Pinpoint the cell where the given text exists, returning its [x, y] midpoint coordinate. 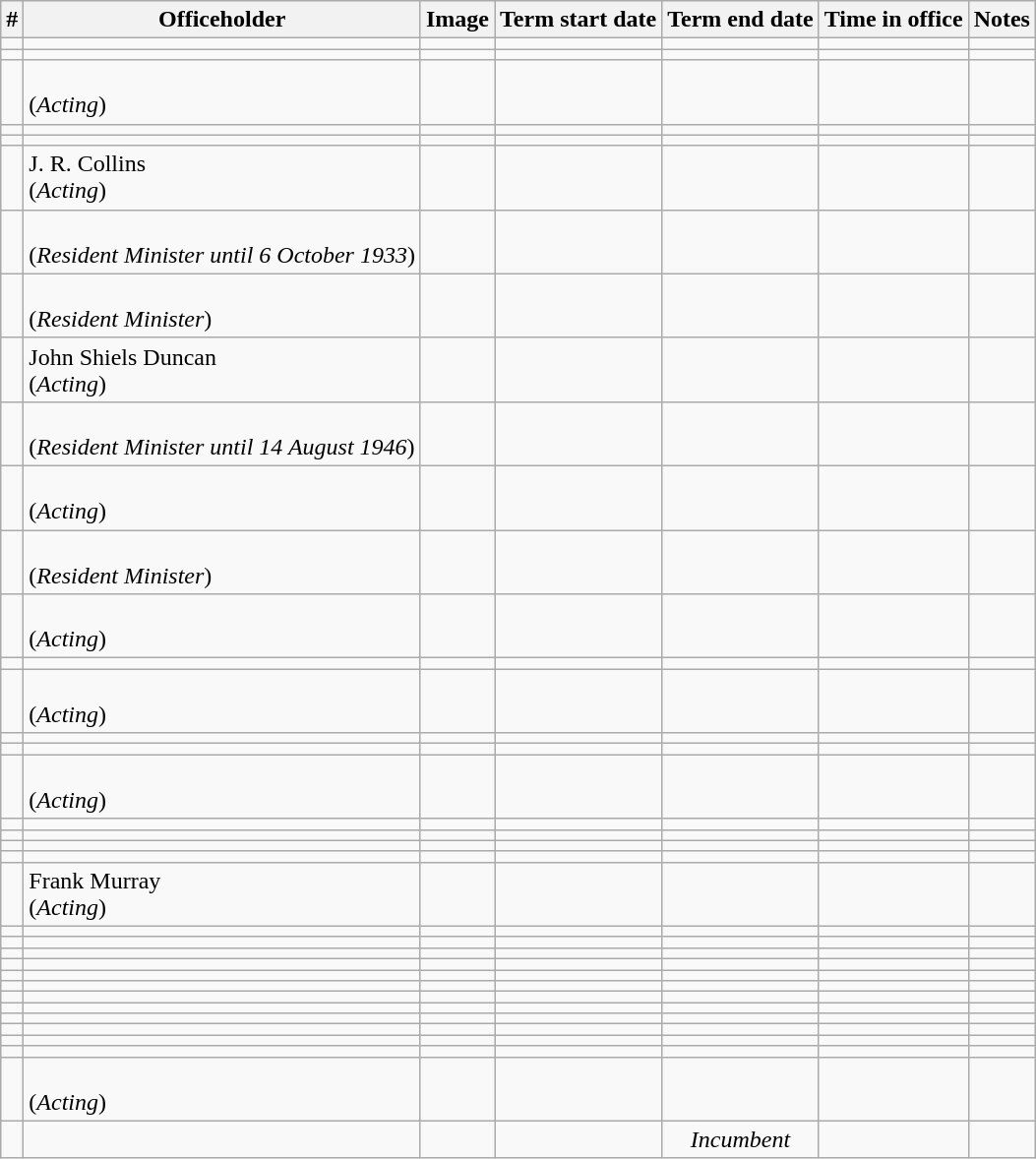
Officeholder [222, 20]
J. R. Collins(Acting) [222, 177]
Incumbent [741, 1139]
Frank Murray(Acting) [222, 893]
(Resident Minister until 6 October 1933) [222, 242]
Term end date [741, 20]
Time in office [893, 20]
# [12, 20]
Term start date [579, 20]
John Shiels Duncan(Acting) [222, 370]
Image [457, 20]
(Resident Minister until 14 August 1946) [222, 433]
Notes [1002, 20]
